Extract the [x, y] coordinate from the center of the cell holding the provided text.  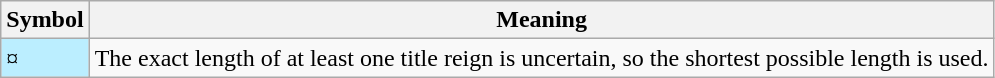
Symbol [45, 20]
The exact length of at least one title reign is uncertain, so the shortest possible length is used. [542, 58]
¤ [45, 58]
Meaning [542, 20]
